Identify which cell holds the provided text, then report its [x, y] central coordinate. 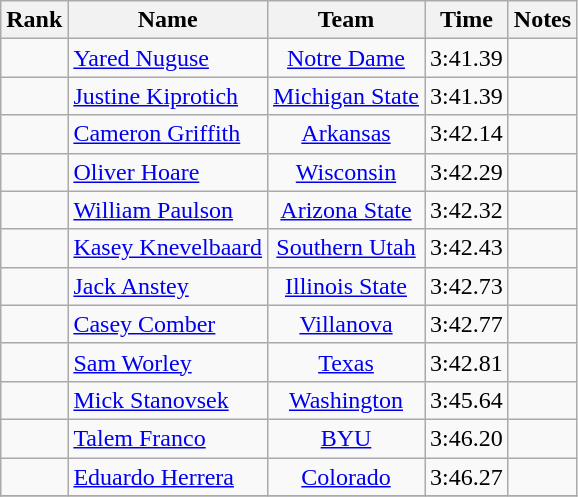
3:42.14 [467, 134]
3:42.43 [467, 248]
Rank [34, 20]
Justine Kiprotich [168, 96]
Notre Dame [346, 58]
Colorado [346, 477]
Southern Utah [346, 248]
Time [467, 20]
3:42.29 [467, 172]
3:42.32 [467, 210]
Oliver Hoare [168, 172]
Arkansas [346, 134]
Texas [346, 362]
Mick Stanovsek [168, 400]
Name [168, 20]
3:46.27 [467, 477]
BYU [346, 438]
Yared Nuguse [168, 58]
3:42.77 [467, 324]
Team [346, 20]
Arizona State [346, 210]
Michigan State [346, 96]
Jack Anstey [168, 286]
Casey Comber [168, 324]
Washington [346, 400]
William Paulson [168, 210]
Villanova [346, 324]
Cameron Griffith [168, 134]
Talem Franco [168, 438]
3:46.20 [467, 438]
Kasey Knevelbaard [168, 248]
Notes [542, 20]
3:45.64 [467, 400]
Illinois State [346, 286]
3:42.81 [467, 362]
Wisconsin [346, 172]
3:42.73 [467, 286]
Sam Worley [168, 362]
Eduardo Herrera [168, 477]
